Extract the [x, y] coordinate from the center of the cell holding the provided text.  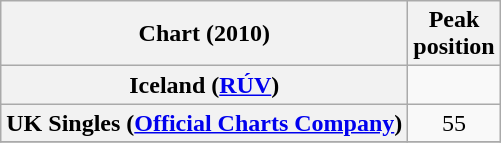
UK Singles (Official Charts Company) [204, 123]
55 [454, 123]
Peakposition [454, 34]
Chart (2010) [204, 34]
Iceland (RÚV) [204, 85]
